For the text-containing cell, return its midpoint in [X, Y] coordinate format. 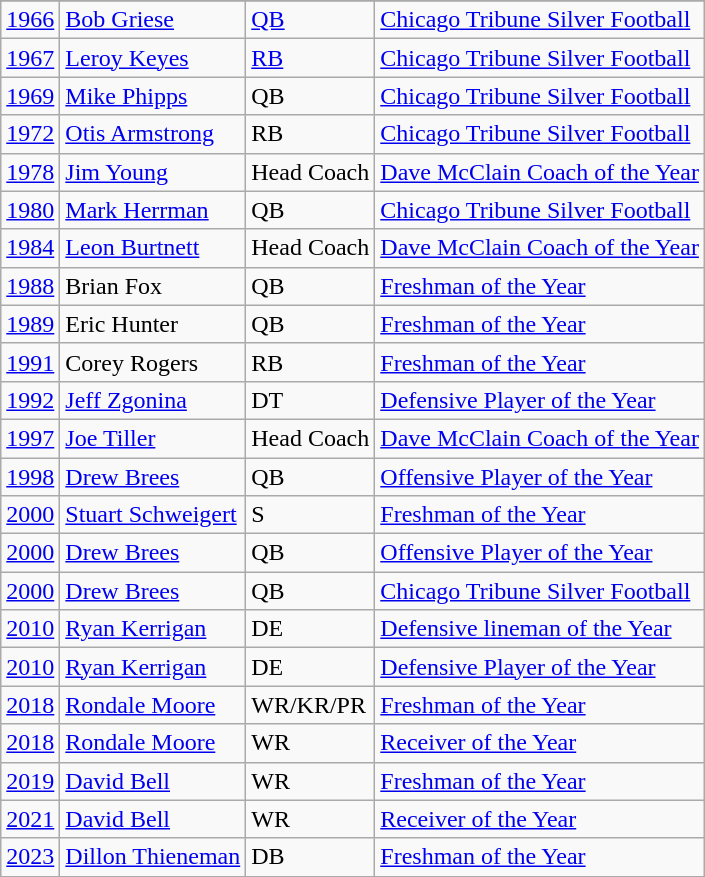
Bob Griese [153, 20]
2021 [30, 819]
1966 [30, 20]
1972 [30, 134]
1978 [30, 172]
Otis Armstrong [153, 134]
1998 [30, 477]
Stuart Schweigert [153, 515]
Mark Herrman [153, 210]
1989 [30, 324]
DB [310, 857]
Eric Hunter [153, 324]
2019 [30, 781]
Joe Tiller [153, 438]
S [310, 515]
Corey Rogers [153, 362]
Brian Fox [153, 286]
1980 [30, 210]
Jim Young [153, 172]
Defensive lineman of the Year [540, 629]
2023 [30, 857]
Mike Phipps [153, 96]
1984 [30, 248]
1997 [30, 438]
1967 [30, 58]
Leon Burtnett [153, 248]
1992 [30, 400]
1969 [30, 96]
WR/KR/PR [310, 705]
Leroy Keyes [153, 58]
DT [310, 400]
Jeff Zgonina [153, 400]
Dillon Thieneman [153, 857]
1991 [30, 362]
1988 [30, 286]
